Return [x, y] of the center of cell containing provided text 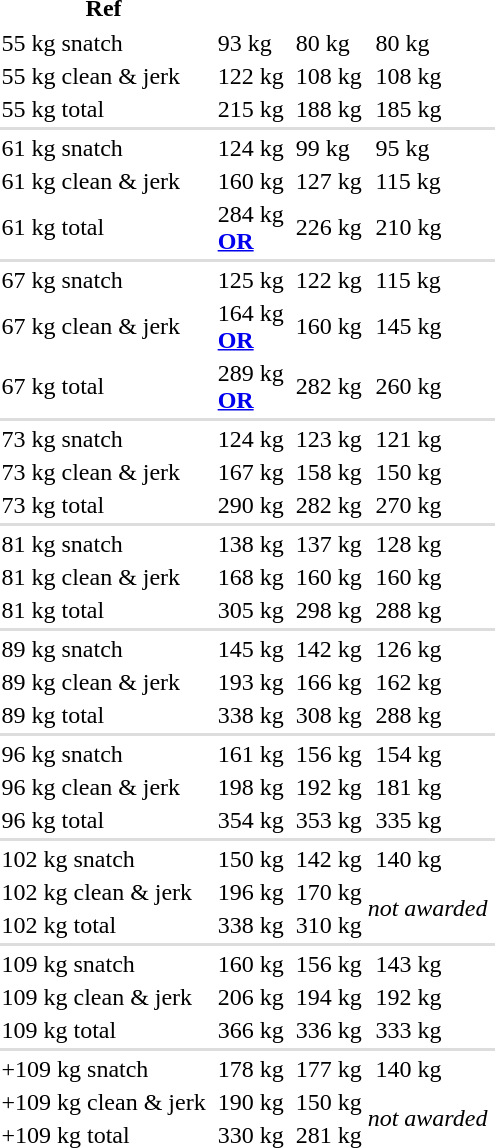
73 kg snatch [104, 439]
260 kg [432, 386]
308 kg [328, 715]
336 kg [328, 1030]
193 kg [250, 682]
290 kg [250, 505]
61 kg total [104, 228]
154 kg [432, 754]
127 kg [328, 181]
109 kg total [104, 1030]
109 kg clean & jerk [104, 997]
96 kg snatch [104, 754]
188 kg [328, 109]
73 kg total [104, 505]
99 kg [328, 148]
95 kg [432, 148]
67 kg snatch [104, 280]
185 kg [432, 109]
284 kgOR [250, 228]
+109 kg snatch [104, 1069]
102 kg total [104, 925]
81 kg snatch [104, 544]
55 kg snatch [104, 43]
125 kg [250, 280]
89 kg clean & jerk [104, 682]
89 kg total [104, 715]
190 kg [250, 1102]
55 kg total [104, 109]
not awarded [428, 908]
102 kg snatch [104, 859]
143 kg [432, 964]
89 kg snatch [104, 649]
289 kgOR [250, 386]
366 kg [250, 1030]
128 kg [432, 544]
206 kg [250, 997]
96 kg clean & jerk [104, 787]
170 kg [328, 892]
158 kg [328, 472]
162 kg [432, 682]
138 kg [250, 544]
96 kg total [104, 820]
81 kg total [104, 610]
194 kg [328, 997]
67 kg total [104, 386]
166 kg [328, 682]
177 kg [328, 1069]
61 kg snatch [104, 148]
93 kg [250, 43]
167 kg [250, 472]
298 kg [328, 610]
164 kgOR [250, 326]
333 kg [432, 1030]
161 kg [250, 754]
73 kg clean & jerk [104, 472]
178 kg [250, 1069]
196 kg [250, 892]
81 kg clean & jerk [104, 577]
305 kg [250, 610]
102 kg clean & jerk [104, 892]
168 kg [250, 577]
226 kg [328, 228]
109 kg snatch [104, 964]
123 kg [328, 439]
198 kg [250, 787]
310 kg [328, 925]
335 kg [432, 820]
+109 kg clean & jerk [104, 1102]
55 kg clean & jerk [104, 76]
210 kg [432, 228]
270 kg [432, 505]
353 kg [328, 820]
61 kg clean & jerk [104, 181]
181 kg [432, 787]
137 kg [328, 544]
215 kg [250, 109]
354 kg [250, 820]
67 kg clean & jerk [104, 326]
121 kg [432, 439]
126 kg [432, 649]
